Pinpoint the cell where the given text exists, returning its [X, Y] midpoint coordinate. 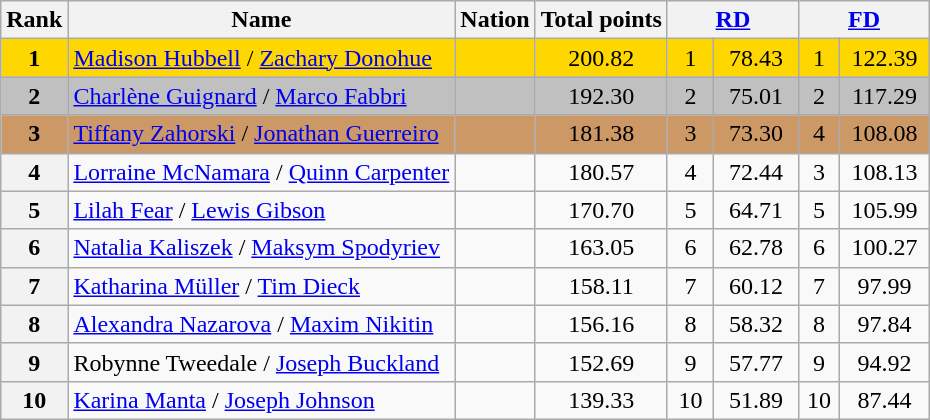
60.12 [756, 286]
Lorraine McNamara / Quinn Carpenter [262, 172]
Alexandra Nazarova / Maxim Nikitin [262, 324]
Total points [601, 20]
58.32 [756, 324]
100.27 [884, 248]
Robynne Tweedale / Joseph Buckland [262, 362]
163.05 [601, 248]
Katharina Müller / Tim Dieck [262, 286]
Rank [34, 20]
181.38 [601, 134]
Karina Manta / Joseph Johnson [262, 400]
158.11 [601, 286]
108.08 [884, 134]
200.82 [601, 58]
Tiffany Zahorski / Jonathan Guerreiro [262, 134]
180.57 [601, 172]
Lilah Fear / Lewis Gibson [262, 210]
64.71 [756, 210]
87.44 [884, 400]
117.29 [884, 96]
170.70 [601, 210]
139.33 [601, 400]
156.16 [601, 324]
75.01 [756, 96]
73.30 [756, 134]
Charlène Guignard / Marco Fabbri [262, 96]
105.99 [884, 210]
RD [732, 20]
97.84 [884, 324]
Madison Hubbell / Zachary Donohue [262, 58]
72.44 [756, 172]
108.13 [884, 172]
192.30 [601, 96]
Natalia Kaliszek / Maksym Spodyriev [262, 248]
97.99 [884, 286]
51.89 [756, 400]
Name [262, 20]
122.39 [884, 58]
94.92 [884, 362]
152.69 [601, 362]
57.77 [756, 362]
FD [864, 20]
62.78 [756, 248]
78.43 [756, 58]
Nation [495, 20]
